Return (x, y) of the center of cell containing provided text 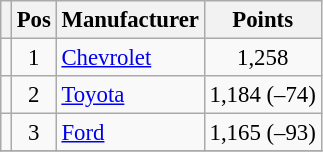
Chevrolet (130, 58)
Points (262, 20)
Toyota (130, 95)
1,165 (–93) (262, 133)
1 (34, 58)
Manufacturer (130, 20)
1,258 (262, 58)
3 (34, 133)
1,184 (–74) (262, 95)
Ford (130, 133)
Pos (34, 20)
2 (34, 95)
